Search for the cell housing the specified text and yield its (X, Y) center coordinate. 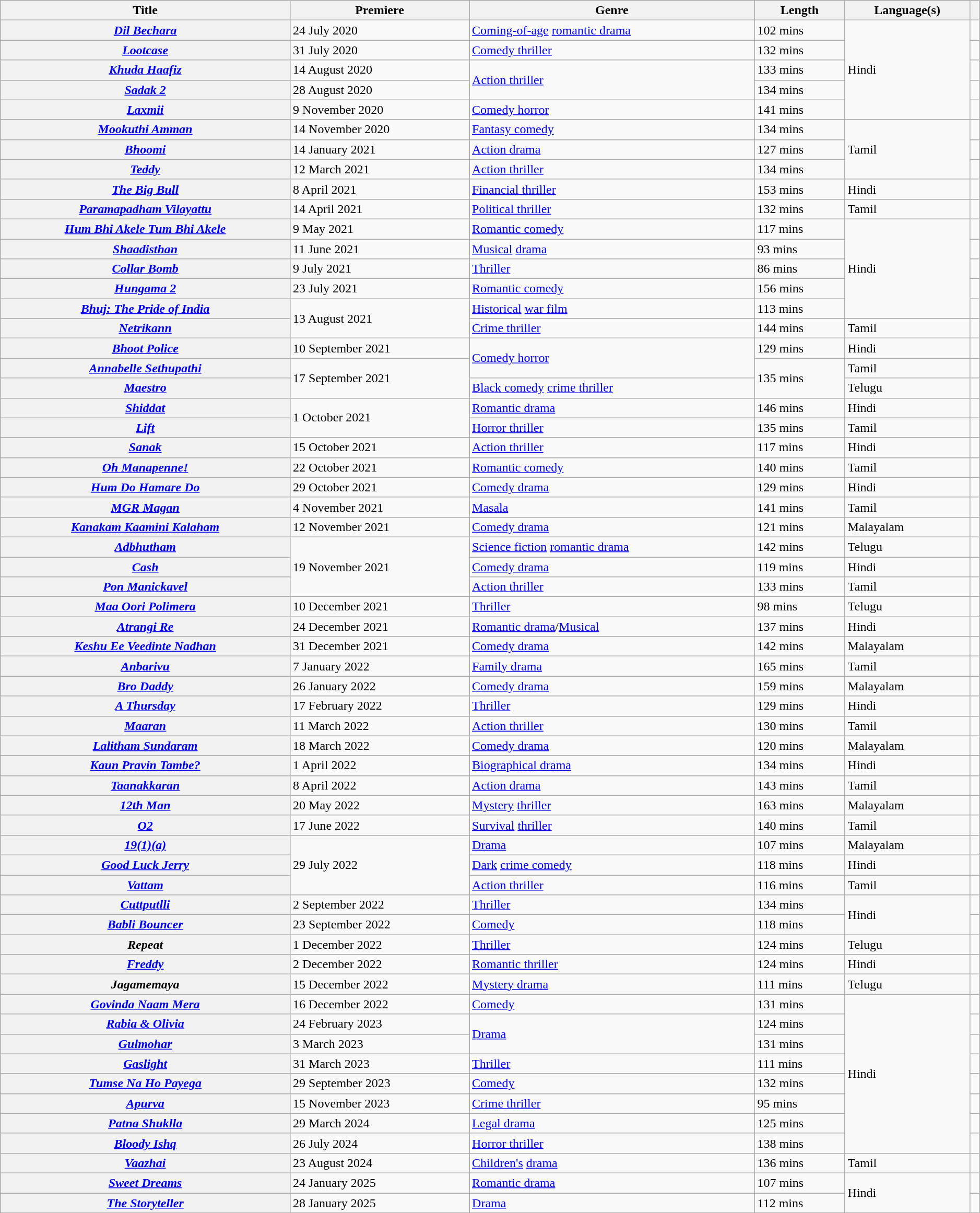
9 November 2020 (380, 110)
31 December 2021 (380, 646)
24 December 2021 (380, 627)
127 mins (800, 149)
98 mins (800, 607)
Repeat (145, 945)
Bhuj: The Pride of India (145, 309)
Hum Do Hamare Do (145, 487)
Science fiction romantic drama (612, 547)
23 August 2024 (380, 1163)
1 April 2022 (380, 766)
Sanak (145, 447)
102 mins (800, 30)
Patna Shuklla (145, 1123)
Premiere (380, 10)
26 July 2024 (380, 1143)
Adbhutham (145, 547)
Anbarivu (145, 666)
31 July 2020 (380, 50)
24 January 2025 (380, 1183)
Length (800, 10)
Taanakkaran (145, 785)
Family drama (612, 666)
1 October 2021 (380, 418)
The Storyteller (145, 1203)
The Big Bull (145, 189)
19(1)(a) (145, 845)
156 mins (800, 289)
Masala (612, 507)
11 March 2022 (380, 726)
Bhoot Police (145, 348)
15 October 2021 (380, 447)
163 mins (800, 805)
136 mins (800, 1163)
120 mins (800, 746)
Cash (145, 567)
Vattam (145, 885)
1 December 2022 (380, 945)
26 January 2022 (380, 686)
Jagamemaya (145, 984)
Shiddat (145, 408)
3 March 2023 (380, 1044)
Shaadisthan (145, 249)
Maaran (145, 726)
24 July 2020 (380, 30)
Teddy (145, 169)
16 December 2022 (380, 1004)
Annabelle Sethupathi (145, 368)
Genre (612, 10)
2 December 2022 (380, 964)
14 August 2020 (380, 70)
Title (145, 10)
159 mins (800, 686)
Children's drama (612, 1163)
2 September 2022 (380, 905)
Fantasy comedy (612, 129)
A Thursday (145, 706)
28 August 2020 (380, 90)
Freddy (145, 964)
Gulmohar (145, 1044)
31 March 2023 (380, 1064)
12 November 2021 (380, 527)
Dil Bechara (145, 30)
8 April 2021 (380, 189)
113 mins (800, 309)
29 September 2023 (380, 1084)
4 November 2021 (380, 507)
Maa Oori Polimera (145, 607)
Paramapadham Vilayattu (145, 209)
Rabia & Olivia (145, 1024)
14 November 2020 (380, 129)
Sadak 2 (145, 90)
Lootcase (145, 50)
146 mins (800, 408)
Gaslight (145, 1064)
Mystery thriller (612, 805)
130 mins (800, 726)
Legal drama (612, 1123)
Laxmii (145, 110)
138 mins (800, 1143)
Political thriller (612, 209)
Cuttputlli (145, 905)
19 November 2021 (380, 567)
24 February 2023 (380, 1024)
116 mins (800, 885)
Vaazhai (145, 1163)
10 September 2021 (380, 348)
20 May 2022 (380, 805)
Lift (145, 428)
Bloody Ishq (145, 1143)
29 July 2022 (380, 865)
Good Luck Jerry (145, 865)
Khuda Haafiz (145, 70)
Govinda Naam Mera (145, 1004)
9 May 2021 (380, 229)
Kaun Pravin Tambe? (145, 766)
13 August 2021 (380, 319)
Atrangi Re (145, 627)
Romantic thriller (612, 964)
119 mins (800, 567)
Hungama 2 (145, 289)
Dark crime comedy (612, 865)
Comedy thriller (612, 50)
Kanakam Kaamini Kalaham (145, 527)
12th Man (145, 805)
29 March 2024 (380, 1123)
22 October 2021 (380, 467)
17 February 2022 (380, 706)
Bro Daddy (145, 686)
Historical war film (612, 309)
Sweet Dreams (145, 1183)
23 September 2022 (380, 925)
23 July 2021 (380, 289)
14 January 2021 (380, 149)
Babli Bouncer (145, 925)
Mookuthi Amman (145, 129)
143 mins (800, 785)
Pon Manickavel (145, 587)
Oh Manapenne! (145, 467)
Survival thriller (612, 825)
Coming-of-age romantic drama (612, 30)
Biographical drama (612, 766)
10 December 2021 (380, 607)
17 June 2022 (380, 825)
Maestro (145, 388)
7 January 2022 (380, 666)
Musical drama (612, 249)
15 December 2022 (380, 984)
Keshu Ee Veedinte Nadhan (145, 646)
18 March 2022 (380, 746)
Financial thriller (612, 189)
15 November 2023 (380, 1103)
Collar Bomb (145, 269)
125 mins (800, 1123)
121 mins (800, 527)
93 mins (800, 249)
29 October 2021 (380, 487)
Black comedy crime thriller (612, 388)
14 April 2021 (380, 209)
12 March 2021 (380, 169)
137 mins (800, 627)
28 January 2025 (380, 1203)
Lalitham Sundaram (145, 746)
Apurva (145, 1103)
9 July 2021 (380, 269)
8 April 2022 (380, 785)
Tumse Na Ho Payega (145, 1084)
17 September 2021 (380, 378)
Hum Bhi Akele Tum Bhi Akele (145, 229)
MGR Magan (145, 507)
O2 (145, 825)
11 June 2021 (380, 249)
Netrikann (145, 328)
86 mins (800, 269)
Bhoomi (145, 149)
Mystery drama (612, 984)
112 mins (800, 1203)
95 mins (800, 1103)
144 mins (800, 328)
Language(s) (907, 10)
165 mins (800, 666)
153 mins (800, 189)
Romantic drama/Musical (612, 627)
